Provide the (X, Y) coordinate of the cell's center where the given text is located.  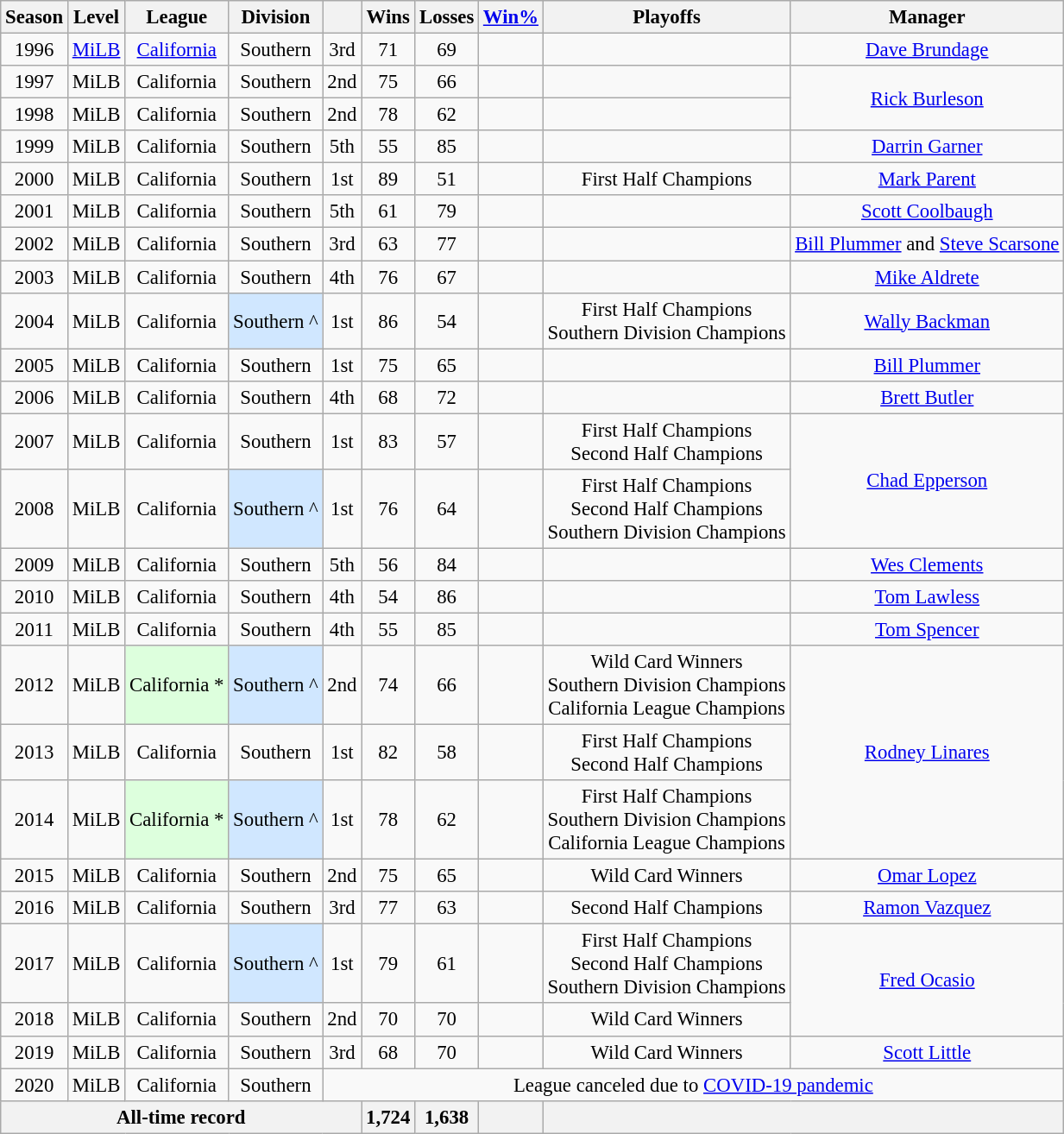
Tom Spencer (927, 629)
Mark Parent (927, 180)
2016 (35, 908)
1997 (35, 82)
Chad Epperson (927, 481)
Level (96, 17)
Wes Clements (927, 564)
First Half Champions (666, 180)
2018 (35, 1020)
2015 (35, 876)
Second Half Champions (666, 908)
58 (447, 753)
2020 (35, 1085)
Tom Lawless (927, 597)
89 (388, 180)
56 (388, 564)
Rick Burleson (927, 98)
Win% (511, 17)
74 (388, 685)
1,724 (388, 1117)
2001 (35, 211)
2009 (35, 564)
64 (447, 509)
Playoffs (666, 17)
Wally Backman (927, 321)
First Half ChampionsSouthern Division ChampionsCalifornia League Champions (666, 820)
Wild Card WinnersSouthern Division ChampionsCalifornia League Champions (666, 685)
2007 (35, 442)
Bill Plummer and Steve Scarsone (927, 244)
League (177, 17)
Losses (447, 17)
Brett Butler (927, 397)
2013 (35, 753)
2011 (35, 629)
71 (388, 50)
72 (447, 397)
Scott Coolbaugh (927, 211)
2014 (35, 820)
1,638 (447, 1117)
2003 (35, 277)
2006 (35, 397)
2004 (35, 321)
2008 (35, 509)
Manager (927, 17)
67 (447, 277)
First Half ChampionsSouthern Division Champions (666, 321)
84 (447, 564)
2019 (35, 1052)
Darrin Garner (927, 147)
1999 (35, 147)
2002 (35, 244)
69 (447, 50)
1996 (35, 50)
57 (447, 442)
2010 (35, 597)
83 (388, 442)
Scott Little (927, 1052)
2017 (35, 964)
League canceled due to COVID-19 pandemic (694, 1085)
1998 (35, 115)
2005 (35, 365)
82 (388, 753)
Rodney Linares (927, 753)
Bill Plummer (927, 365)
Omar Lopez (927, 876)
2012 (35, 685)
2000 (35, 180)
Season (35, 17)
Wins (388, 17)
All-time record (181, 1117)
51 (447, 180)
Dave Brundage (927, 50)
Division (276, 17)
Mike Aldrete (927, 277)
Fred Ocasio (927, 980)
Ramon Vazquez (927, 908)
